From the cell containing the given text, extract its center point as [x, y] coordinate. 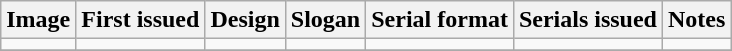
Notes [696, 20]
Serial format [440, 20]
Design [245, 20]
First issued [140, 20]
Image [38, 20]
Serials issued [588, 20]
Slogan [325, 20]
